Provide the [x, y] coordinate of the cell's center where the given text is located.  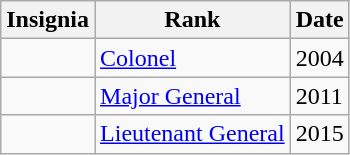
Lieutenant General [193, 134]
Colonel [193, 58]
2015 [320, 134]
Insignia [48, 20]
2011 [320, 96]
Date [320, 20]
2004 [320, 58]
Major General [193, 96]
Rank [193, 20]
